Capture the cell that displays the provided text and extract its [X, Y] central coordinate. 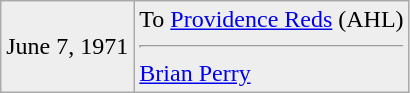
To Providence Reds (AHL)Brian Perry [272, 47]
June 7, 1971 [68, 47]
